Determine the (X, Y) coordinate at the center of the cell enclosing the given text.  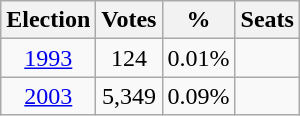
% (198, 20)
124 (129, 58)
0.09% (198, 96)
Votes (129, 20)
Seats (267, 20)
2003 (48, 96)
1993 (48, 58)
Election (48, 20)
5,349 (129, 96)
0.01% (198, 58)
